Search for the cell housing the specified text and yield its [x, y] center coordinate. 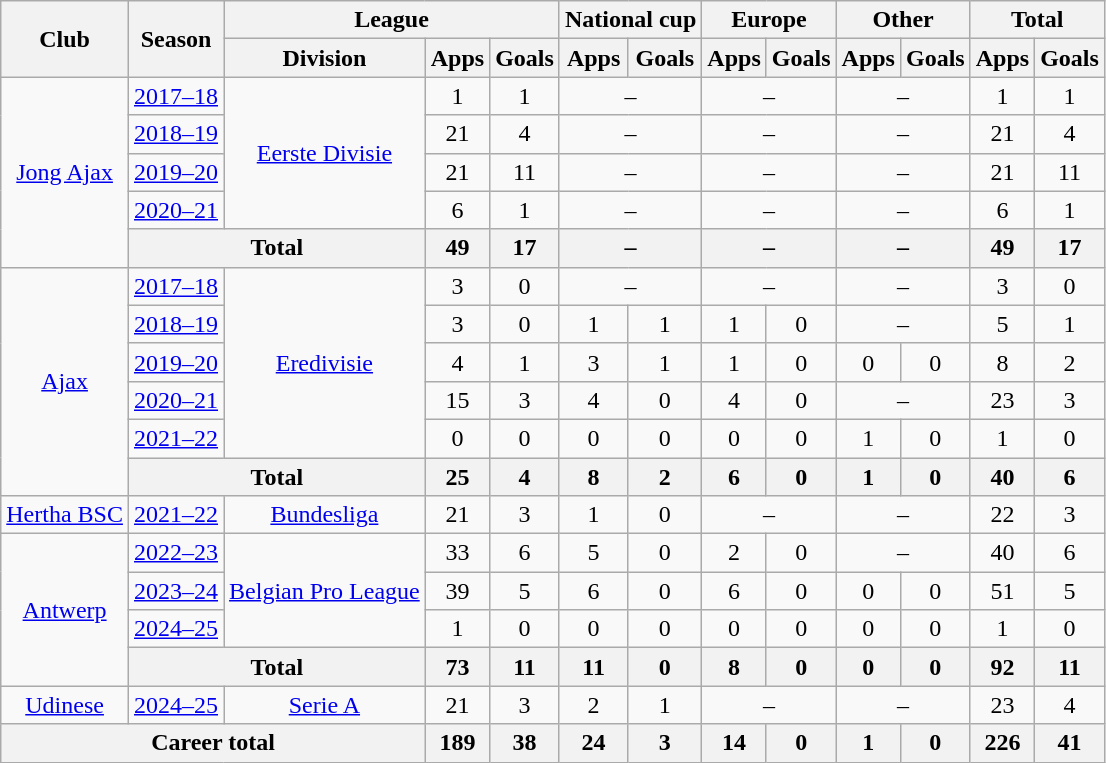
2022–23 [176, 553]
41 [1070, 743]
Eerste Divisie [325, 153]
92 [1002, 667]
Season [176, 39]
73 [457, 667]
14 [734, 743]
226 [1002, 743]
Division [325, 58]
Udinese [65, 705]
Serie A [325, 705]
22 [1002, 515]
33 [457, 553]
Europe [769, 20]
25 [457, 477]
Jong Ajax [65, 172]
51 [1002, 591]
Other [903, 20]
38 [525, 743]
Antwerp [65, 610]
24 [593, 743]
Eredivisie [325, 362]
Club [65, 39]
15 [457, 400]
39 [457, 591]
League [392, 20]
Hertha BSC [65, 515]
National cup [630, 20]
Career total [213, 743]
2023–24 [176, 591]
Ajax [65, 381]
189 [457, 743]
Bundesliga [325, 515]
Belgian Pro League [325, 591]
